Detect which cell encompasses the target text, then output its [X, Y] center coordinate. 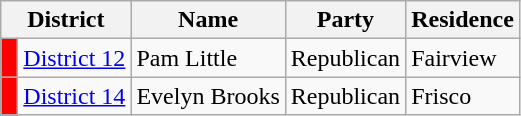
Name [208, 20]
Frisco [463, 96]
Fairview [463, 58]
District 14 [74, 96]
Residence [463, 20]
District [66, 20]
Pam Little [208, 58]
Evelyn Brooks [208, 96]
Party [345, 20]
District 12 [74, 58]
